Return the [X, Y] coordinate for the center point of the cell that contains the specified text.  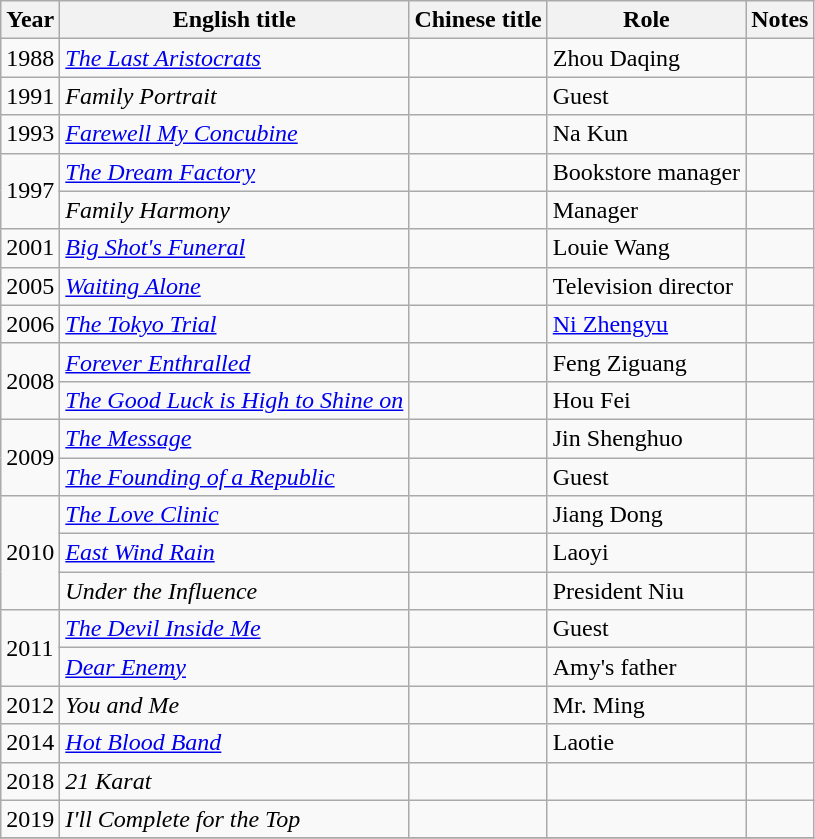
1988 [30, 58]
English title [234, 20]
Hot Blood Band [234, 743]
Family Portrait [234, 96]
Hou Fei [646, 400]
Under the Influence [234, 591]
The Devil Inside Me [234, 629]
2005 [30, 286]
Jiang Dong [646, 515]
2012 [30, 705]
2014 [30, 743]
Bookstore manager [646, 172]
Zhou Daqing [646, 58]
Waiting Alone [234, 286]
The Good Luck is High to Shine on [234, 400]
Laoyi [646, 553]
Family Harmony [234, 210]
Jin Shenghuo [646, 438]
Manager [646, 210]
Ni Zhengyu [646, 324]
The Last Aristocrats [234, 58]
1993 [30, 134]
2001 [30, 248]
2008 [30, 381]
The Dream Factory [234, 172]
The Love Clinic [234, 515]
Feng Ziguang [646, 362]
Louie Wang [646, 248]
1991 [30, 96]
Farewell My Concubine [234, 134]
Notes [780, 20]
Dear Enemy [234, 667]
Na Kun [646, 134]
2018 [30, 781]
Big Shot's Funeral [234, 248]
2009 [30, 457]
1997 [30, 191]
Television director [646, 286]
You and Me [234, 705]
Mr. Ming [646, 705]
The Message [234, 438]
The Founding of a Republic [234, 477]
Amy's father [646, 667]
Chinese title [478, 20]
Year [30, 20]
Role [646, 20]
21 Karat [234, 781]
Laotie [646, 743]
2010 [30, 553]
East Wind Rain [234, 553]
I'll Complete for the Top [234, 819]
The Tokyo Trial [234, 324]
2011 [30, 648]
2006 [30, 324]
President Niu [646, 591]
Forever Enthralled [234, 362]
2019 [30, 819]
